Return the (x, y) coordinate for the center point of the cell that contains the specified text.  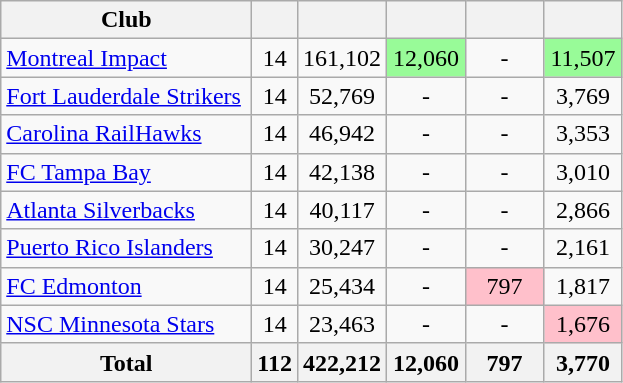
Montreal Impact (126, 58)
52,769 (342, 96)
25,434 (342, 286)
30,247 (342, 248)
1,676 (584, 324)
2,866 (584, 210)
23,463 (342, 324)
FC Tampa Bay (126, 172)
1,817 (584, 286)
3,769 (584, 96)
Carolina RailHawks (126, 134)
FC Edmonton (126, 286)
Total (126, 362)
Club (126, 20)
46,942 (342, 134)
Puerto Rico Islanders (126, 248)
3,010 (584, 172)
161,102 (342, 58)
Fort Lauderdale Strikers (126, 96)
3,353 (584, 134)
NSC Minnesota Stars (126, 324)
40,117 (342, 210)
2,161 (584, 248)
3,770 (584, 362)
112 (275, 362)
Atlanta Silverbacks (126, 210)
422,212 (342, 362)
11,507 (584, 58)
42,138 (342, 172)
